Search for the cell housing the specified text and yield its (X, Y) center coordinate. 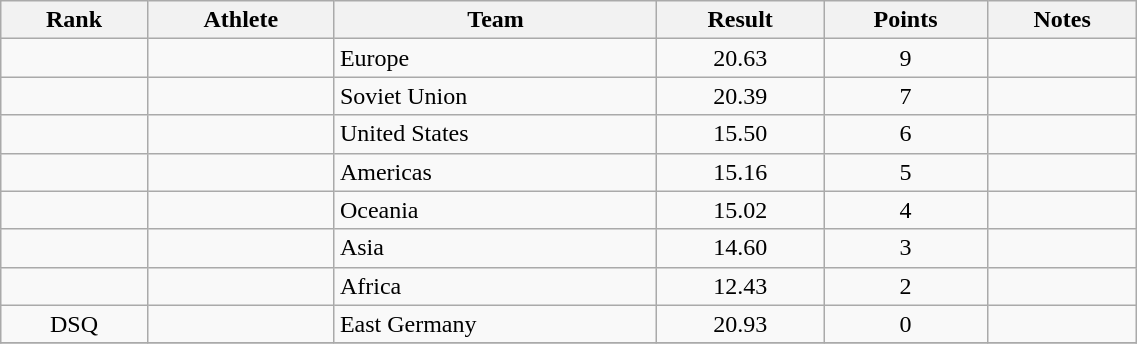
Team (495, 20)
East Germany (495, 324)
20.93 (740, 324)
Rank (74, 20)
Athlete (240, 20)
Result (740, 20)
Soviet Union (495, 96)
5 (906, 172)
Africa (495, 286)
United States (495, 134)
15.02 (740, 210)
Oceania (495, 210)
9 (906, 58)
14.60 (740, 248)
15.50 (740, 134)
2 (906, 286)
Europe (495, 58)
DSQ (74, 324)
Americas (495, 172)
20.63 (740, 58)
3 (906, 248)
12.43 (740, 286)
Points (906, 20)
20.39 (740, 96)
15.16 (740, 172)
7 (906, 96)
Asia (495, 248)
4 (906, 210)
0 (906, 324)
6 (906, 134)
Notes (1062, 20)
